From the cell containing the given text, extract its center point as [x, y] coordinate. 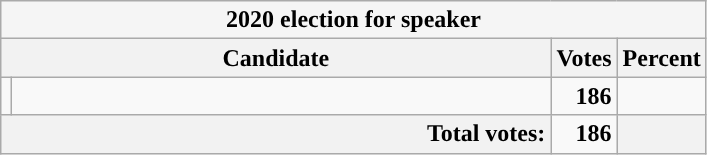
Votes [584, 58]
Percent [662, 58]
Total votes: [276, 134]
2020 election for speaker [354, 20]
Candidate [276, 58]
